Locate the cell with the specified text and output its [X, Y] center coordinate. 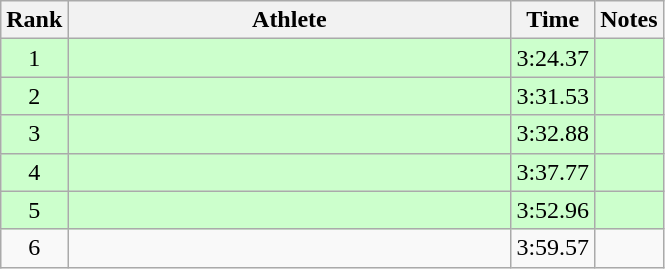
3:31.53 [553, 96]
3:32.88 [553, 134]
2 [34, 96]
4 [34, 172]
Notes [629, 20]
3:24.37 [553, 58]
Rank [34, 20]
Time [553, 20]
3:52.96 [553, 210]
Athlete [290, 20]
3:37.77 [553, 172]
3:59.57 [553, 248]
5 [34, 210]
1 [34, 58]
3 [34, 134]
6 [34, 248]
